Scan for the cell matching the given text and deliver its (X, Y) coordinate at center. 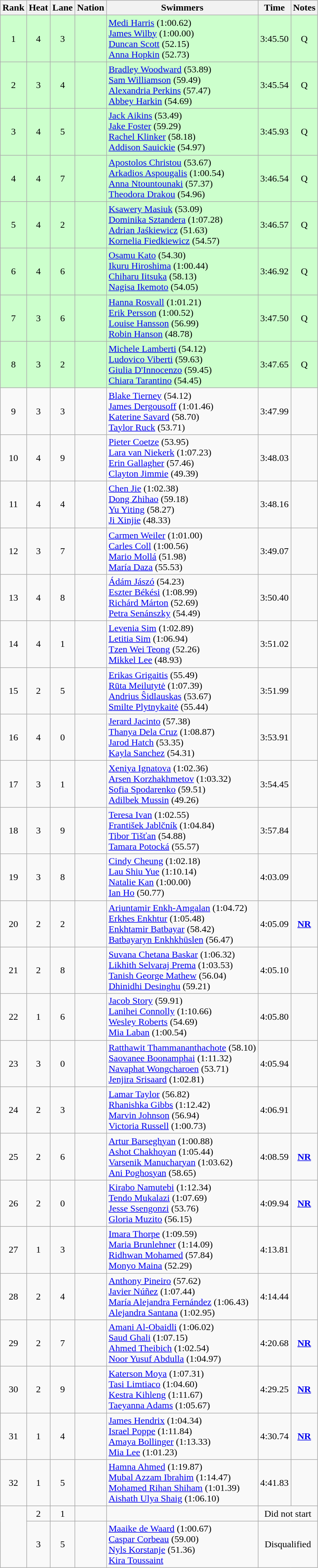
3:47.99 (275, 411)
4:13.81 (275, 1250)
4:09.94 (275, 1203)
13 (13, 598)
3:49.07 (275, 551)
Hamna Ahmed (1:19.87)Mubal Azzam Ibrahim (1:14.47)Mohamed Rihan Shiham (1:01.39)Aishath Ulya Shaig (1:06.10) (182, 1483)
3:45.93 (275, 131)
14 (13, 644)
Lane (63, 8)
Lamar Taylor (56.82)Rhanishka Gibbs (1:12.42)Marvin Johnson (56.94)Victoria Russell (1:00.73) (182, 1110)
3:54.45 (275, 784)
27 (13, 1250)
25 (13, 1157)
Heat (38, 8)
Hanna Rosvall (1:01.21)Erik Persson (1:00.52)Louise Hansson (56.99)Robin Hanson (48.78) (182, 318)
Pieter Coetze (53.95)Lara van Niekerk (1:07.23)Erin Gallagher (57.46)Clayton Jimmie (49.39) (182, 458)
3:47.50 (275, 318)
Jack Aikins (53.49)Jake Foster (59.29)Rachel Klinker (58.18)Addison Sauickie (54.97) (182, 131)
Carmen Weiler (1:01.00)Carles Coll (1:00.56)Mario Mollá (51.98)María Daza (55.53) (182, 551)
3:47.65 (275, 365)
23 (13, 1064)
20 (13, 924)
Anthony Pineiro (57.62)Javier Núñez (1:07.44)María Alejandra Fernández (1:06.43)Alejandra Santana (1:02.95) (182, 1297)
Ádám Jászó (54.23)Eszter Békési (1:08.99)Richárd Márton (52.69)Petra Senánszky (54.49) (182, 598)
Cindy Cheung (1:02.18)Lau Shiu Yue (1:10.14)Natalie Kan (1:00.00)Ian Ho (50.77) (182, 877)
4:20.68 (275, 1343)
Bradley Woodward (53.89)Sam Williamson (59.49)Alexandria Perkins (57.47)Abbey Harkin (54.69) (182, 85)
Jerard Jacinto (57.38)Thanya Dela Cruz (1:08.87)Jarod Hatch (53.35)Kayla Sanchez (54.31) (182, 737)
Xeniya Ignatova (1:02.36)Arsen Korzhakhmetov (1:03.32)Sofia Spodarenko (59.51)Adilbek Mussin (49.26) (182, 784)
Rank (13, 8)
Ksawery Masiuk (53.09)Dominika Sztandera (1:07.28)Adrian Jaśkiewicz (51.63)Kornelia Fiedkiewicz (54.57) (182, 225)
4:14.44 (275, 1297)
3:45.54 (275, 85)
28 (13, 1297)
4:05.80 (275, 1017)
Nation (90, 8)
Levenia Sim (1:02.89)Letitia Sim (1:06.94)Tzen Wei Teong (52.26)Mikkel Lee (48.93) (182, 644)
Michele Lamberti (54.12)Ludovico Viberti (59.63)Giulia D'Innocenzo (59.45)Chiara Tarantino (54.45) (182, 365)
3:53.91 (275, 737)
Kirabo Namutebi (1:12.34)Tendo Mukalazi (1:07.69)Jesse Ssengonzi (53.76)Gloria Muzito (56.15) (182, 1203)
3:57.84 (275, 830)
Maaike de Waard (1:00.67)Caspar Corbeau (59.00)Nyls Korstanje (51.36)Kira Toussaint (182, 1544)
4:08.59 (275, 1157)
4:41.83 (275, 1483)
Amani Al-Obaidli (1:06.02)Saud Ghali (1:07.15)Ahmed Theibich (1:02.54)Noor Yusuf Abdulla (1:04.97) (182, 1343)
Suvana Chetana Baskar (1:06.32)Likhith Selvaraj Prema (1:03.53)Tanish George Mathew (56.04)Dhinidhi Desinghu (59.21) (182, 970)
3:51.99 (275, 691)
22 (13, 1017)
4:06.91 (275, 1110)
Jacob Story (59.91)Lanihei Connolly (1:10.66)Wesley Roberts (54.69)Mia Laban (1:00.54) (182, 1017)
Imara Thorpe (1:09.59)Maria Brunlehner (1:14.09)Ridhwan Mohamed (57.84)Monyo Maina (52.29) (182, 1250)
Apostolos Christou (53.67)Arkadios Aspougalis (1:00.54)Anna Ntountounaki (57.37)Theodora Drakou (54.96) (182, 178)
3:48.16 (275, 504)
3:50.40 (275, 598)
Katerson Moya (1:07.31)Tasi Limtiaco (1:04.60)Kestra Kihleng (1:11.67)Taeyanna Adams (1:05.67) (182, 1390)
4:03.09 (275, 877)
Ratthawit Thammananthachote (58.10)Saovanee Boonamphai (1:11.32)Navaphat Wongcharoen (53.71)Jenjira Srisaard (1:02.81) (182, 1064)
Swimmers (182, 8)
24 (13, 1110)
18 (13, 830)
Blake Tierney (54.12)James Dergousoff (1:01.46)Katerine Savard (58.70)Taylor Ruck (53.71) (182, 411)
Medi Harris (1:00.62)James Wilby (1:00.00)Duncan Scott (52.15)Anna Hopkin (52.73) (182, 38)
10 (13, 458)
Erikas Grigaitis (55.49)Rūta Meilutytė (1:07.39)Andrius Ŝidlauskas (53.67)Smilte Plytnykaitė (55.44) (182, 691)
17 (13, 784)
21 (13, 970)
Chen Jie (1:02.38)Dong Zhihao (59.18)Yu Yiting (58.27)Ji Xinjie (48.33) (182, 504)
4:05.94 (275, 1064)
4:05.10 (275, 970)
Osamu Kato (54.30)Ikuru Hiroshima (1:00.44)Chiharu Iitsuka (58.13)Nagisa Ikemoto (54.05) (182, 272)
4:05.09 (275, 924)
3:51.02 (275, 644)
Ariuntamir Enkh-Amgalan (1:04.72)Erkhes Enkhtur (1:05.48)Enkhtamir Batbayar (58.42)Batbayaryn Enkhkhüslen (56.47) (182, 924)
3:48.03 (275, 458)
19 (13, 877)
3:46.54 (275, 178)
11 (13, 504)
Teresa Ivan (1:02.55)František Jablčník (1:04.84)Tibor Tišťan (54.88)Tamara Potocká (55.57) (182, 830)
4:30.74 (275, 1436)
4:29.25 (275, 1390)
Disqualified (288, 1544)
Notes (304, 8)
31 (13, 1436)
16 (13, 737)
12 (13, 551)
15 (13, 691)
James Hendrix (1:04.34)Israel Poppe (1:11.84)Amaya Bollinger (1:13.33)Mia Lee (1:01.23) (182, 1436)
29 (13, 1343)
Did not start (288, 1514)
3:45.50 (275, 38)
Time (275, 8)
32 (13, 1483)
3:46.57 (275, 225)
30 (13, 1390)
3:46.92 (275, 272)
26 (13, 1203)
Artur Barseghyan (1:00.88)Ashot Chakhoyan (1:05.44)Varsenik Manucharyan (1:03.62)Ani Poghosyan (58.65) (182, 1157)
